Identify which cell holds the provided text, then report its (X, Y) central coordinate. 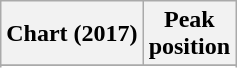
Chart (2017) (72, 34)
Peak position (189, 34)
